Capture the cell that displays the provided text and extract its [x, y] central coordinate. 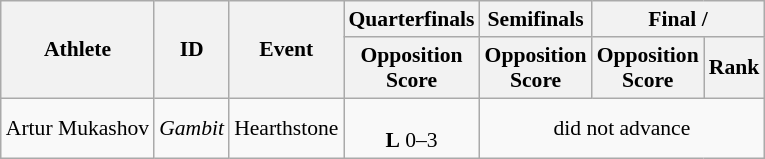
Artur Mukashov [78, 128]
Final / [678, 19]
Quarterfinals [412, 19]
Gambit [192, 128]
Rank [734, 68]
Semifinals [536, 19]
Athlete [78, 50]
Hearthstone [286, 128]
L 0–3 [412, 128]
did not advance [622, 128]
ID [192, 50]
Event [286, 50]
